Scan for the cell matching the given text and deliver its (x, y) coordinate at center. 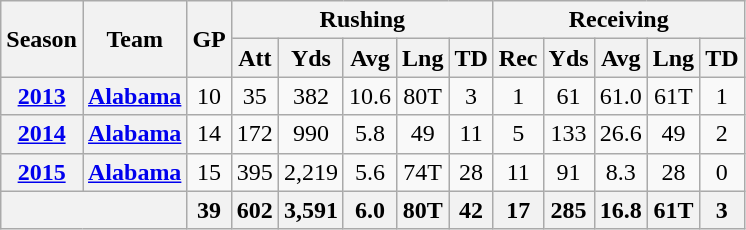
5.8 (370, 134)
GP (209, 39)
Season (42, 39)
133 (568, 134)
10.6 (370, 96)
14 (209, 134)
6.0 (370, 210)
0 (722, 172)
42 (471, 210)
990 (310, 134)
10 (209, 96)
Receiving (618, 20)
5.6 (370, 172)
2,219 (310, 172)
61 (568, 96)
91 (568, 172)
382 (310, 96)
2014 (42, 134)
285 (568, 210)
17 (518, 210)
2013 (42, 96)
5 (518, 134)
2 (722, 134)
16.8 (620, 210)
Rec (518, 58)
39 (209, 210)
Team (134, 39)
Rushing (362, 20)
74T (422, 172)
Att (254, 58)
395 (254, 172)
3,591 (310, 210)
2015 (42, 172)
35 (254, 96)
8.3 (620, 172)
15 (209, 172)
61.0 (620, 96)
602 (254, 210)
172 (254, 134)
26.6 (620, 134)
